Identify which cell holds the provided text, then report its (X, Y) central coordinate. 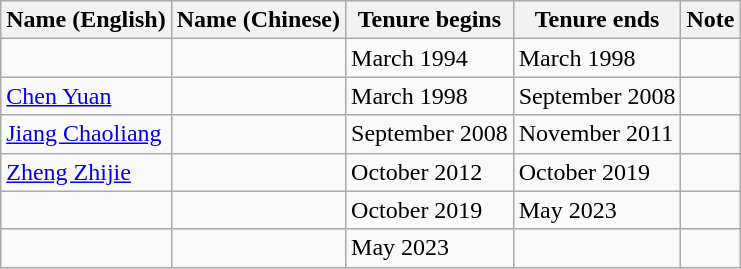
Tenure begins (430, 20)
Chen Yuan (86, 96)
November 2011 (597, 134)
March 1994 (430, 58)
Name (Chinese) (258, 20)
October 2012 (430, 172)
Jiang Chaoliang (86, 134)
Note (710, 20)
Zheng Zhijie (86, 172)
Name (English) (86, 20)
Tenure ends (597, 20)
